Find where the given text appears and provide that cell's center as [x, y] coordinate. 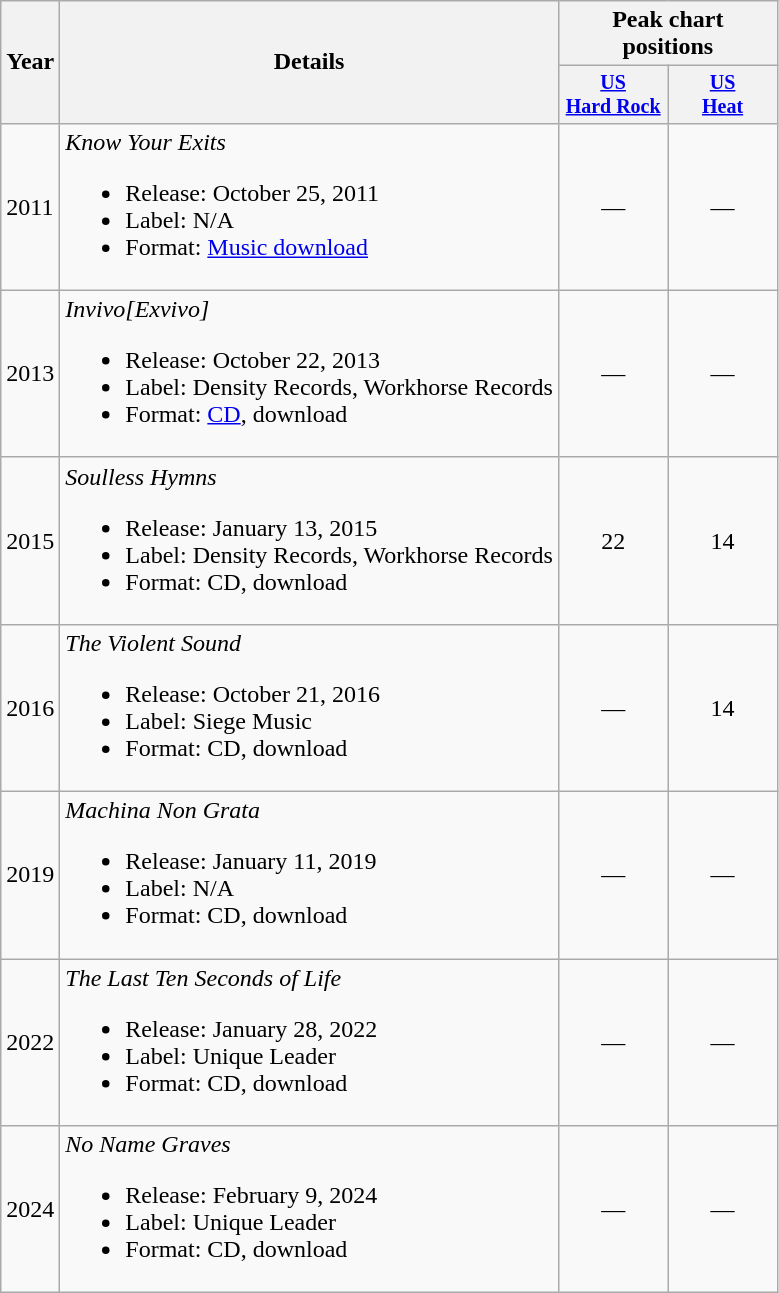
2016 [30, 708]
2011 [30, 206]
Know Your ExitsRelease: October 25, 2011Label: N/AFormat: Music download [310, 206]
Machina Non GrataRelease: January 11, 2019Label: N/AFormat: CD, download [310, 876]
2015 [30, 540]
No Name GravesRelease: February 9, 2024Label: Unique LeaderFormat: CD, download [310, 1210]
US Hard Rock [612, 94]
2022 [30, 1042]
Year [30, 62]
2013 [30, 374]
Details [310, 62]
2024 [30, 1210]
Soulless HymnsRelease: January 13, 2015Label: Density Records, Workhorse RecordsFormat: CD, download [310, 540]
Peak chart positions [668, 34]
The Last Ten Seconds of LifeRelease: January 28, 2022Label: Unique LeaderFormat: CD, download [310, 1042]
The Violent SoundRelease: October 21, 2016Label: Siege MusicFormat: CD, download [310, 708]
2019 [30, 876]
Invivo[Exvivo]Release: October 22, 2013Label: Density Records, Workhorse RecordsFormat: CD, download [310, 374]
22 [612, 540]
US Heat [722, 94]
